Locate the cell with the specified text and output its (x, y) center coordinate. 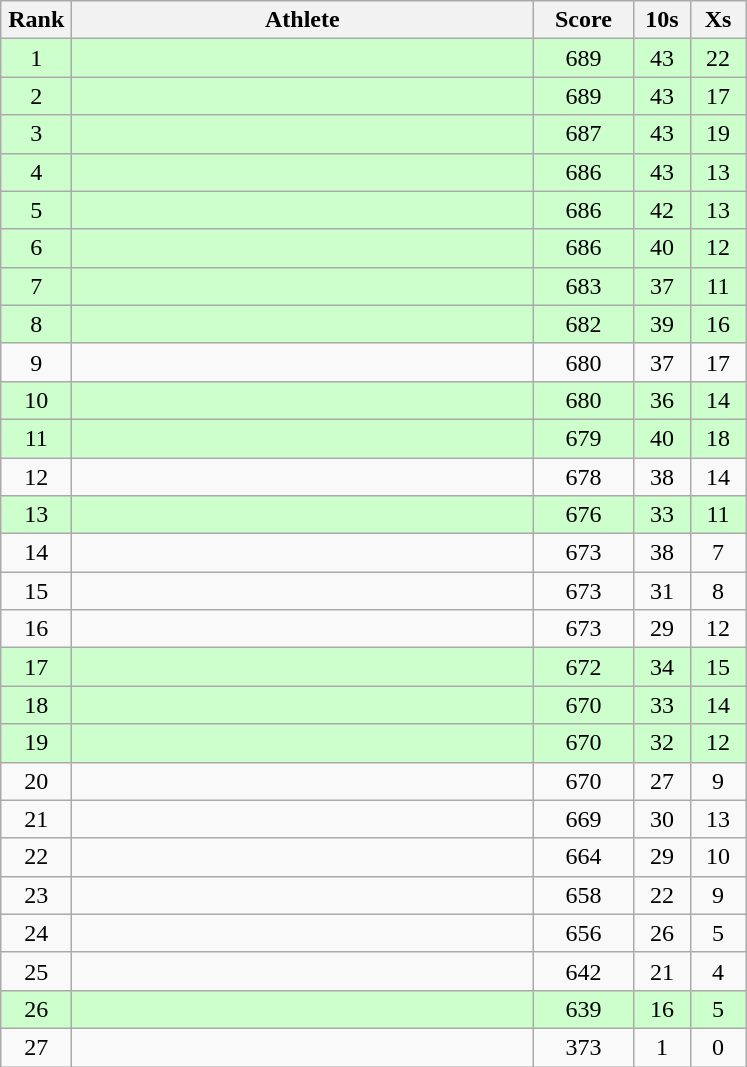
3 (36, 134)
676 (584, 515)
30 (662, 819)
656 (584, 933)
682 (584, 324)
0 (718, 1047)
672 (584, 667)
25 (36, 971)
Athlete (302, 20)
Xs (718, 20)
687 (584, 134)
679 (584, 438)
6 (36, 248)
23 (36, 895)
664 (584, 857)
683 (584, 286)
42 (662, 210)
10s (662, 20)
642 (584, 971)
32 (662, 743)
20 (36, 781)
678 (584, 477)
24 (36, 933)
Score (584, 20)
36 (662, 400)
39 (662, 324)
2 (36, 96)
669 (584, 819)
373 (584, 1047)
31 (662, 591)
34 (662, 667)
658 (584, 895)
639 (584, 1009)
Rank (36, 20)
